Detect which cell encompasses the target text, then output its (X, Y) center coordinate. 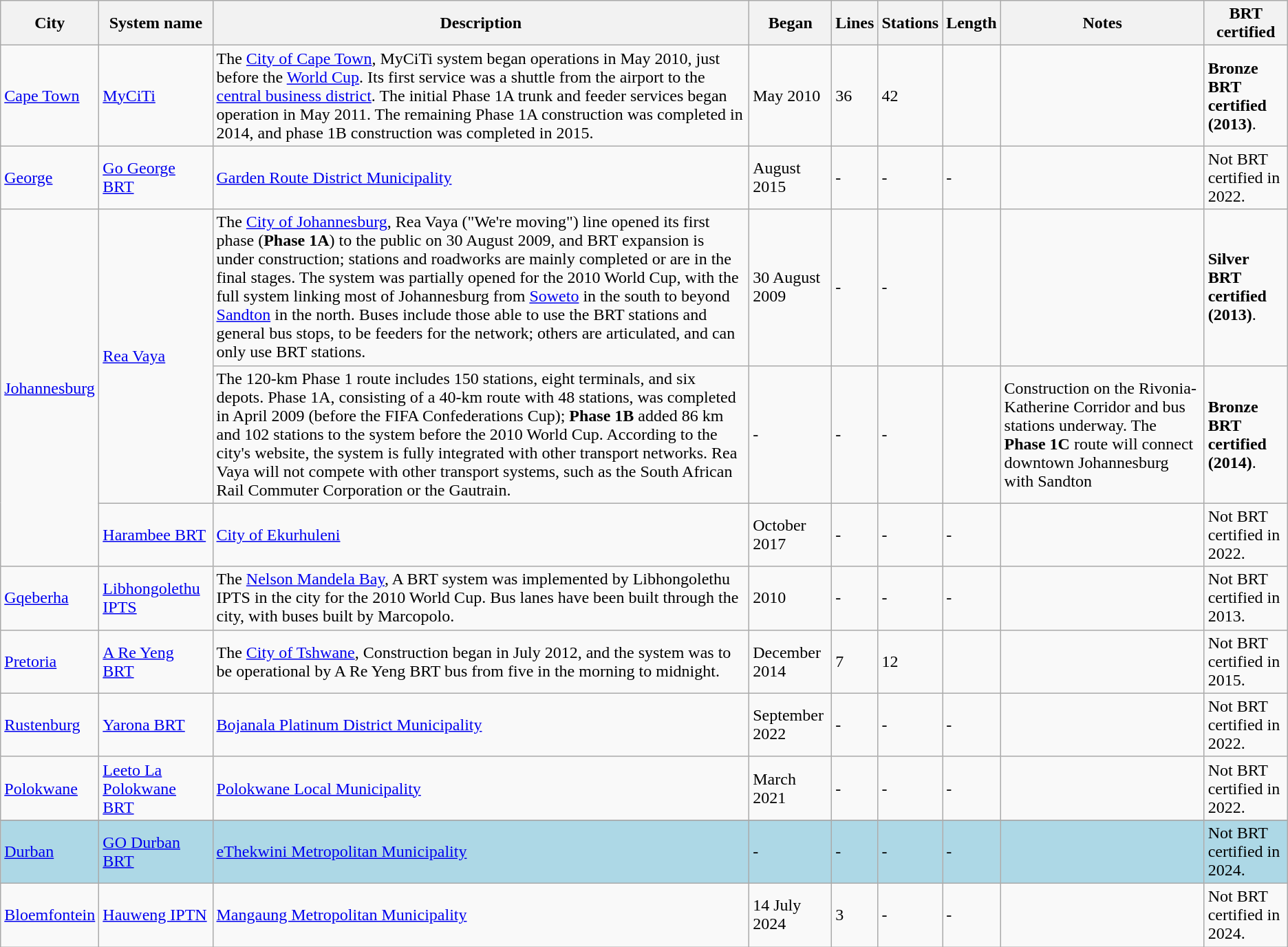
Bojanala Platinum District Municipality (481, 725)
Bronze BRT certified (2013). (1245, 96)
Gqeberha (50, 598)
14 July 2024 (791, 915)
Stations (910, 23)
eThekwini Metropolitan Municipality (481, 851)
Hauweng IPTN (155, 915)
Began (791, 23)
Garden Route District Municipality (481, 178)
A Re Yeng BRT (155, 661)
2010 (791, 598)
Harambee BRT (155, 535)
December 2014 (791, 661)
Bronze BRT certified (2014). (1245, 434)
36 (855, 96)
3 (855, 915)
City of Ekurhuleni (481, 535)
Polokwane Local Municipality (481, 788)
Polokwane (50, 788)
Go George BRT (155, 178)
7 (855, 661)
Durban (50, 851)
May 2010 (791, 96)
BRT certified (1245, 23)
Silver BRT certified (2013). (1245, 288)
30 August 2009 (791, 288)
Description (481, 23)
12 (910, 661)
Length (972, 23)
MyCiTi (155, 96)
Mangaung Metropolitan Municipality (481, 915)
Leeto La Polokwane BRT (155, 788)
October 2017 (791, 535)
Libhongolethu IPTS (155, 598)
Bloemfontein (50, 915)
42 (910, 96)
March 2021 (791, 788)
George (50, 178)
Pretoria (50, 661)
Rustenburg (50, 725)
Cape Town (50, 96)
City (50, 23)
GO Durban BRT (155, 851)
August 2015 (791, 178)
System name (155, 23)
The City of Tshwane, Construction began in July 2012, and the system was to be operational by A Re Yeng BRT bus from five in the morning to midnight. (481, 661)
Not BRT certified in 2015. (1245, 661)
Yarona BRT (155, 725)
Construction on the Rivonia-Katherine Corridor and bus stations underway. The Phase 1C route will connect downtown Johannesburg with Sandton (1102, 434)
Not BRT certified in 2013. (1245, 598)
Lines (855, 23)
Rea Vaya (155, 357)
Notes (1102, 23)
September 2022 (791, 725)
Johannesburg (50, 388)
